For the text-containing cell, return its midpoint in (X, Y) coordinate format. 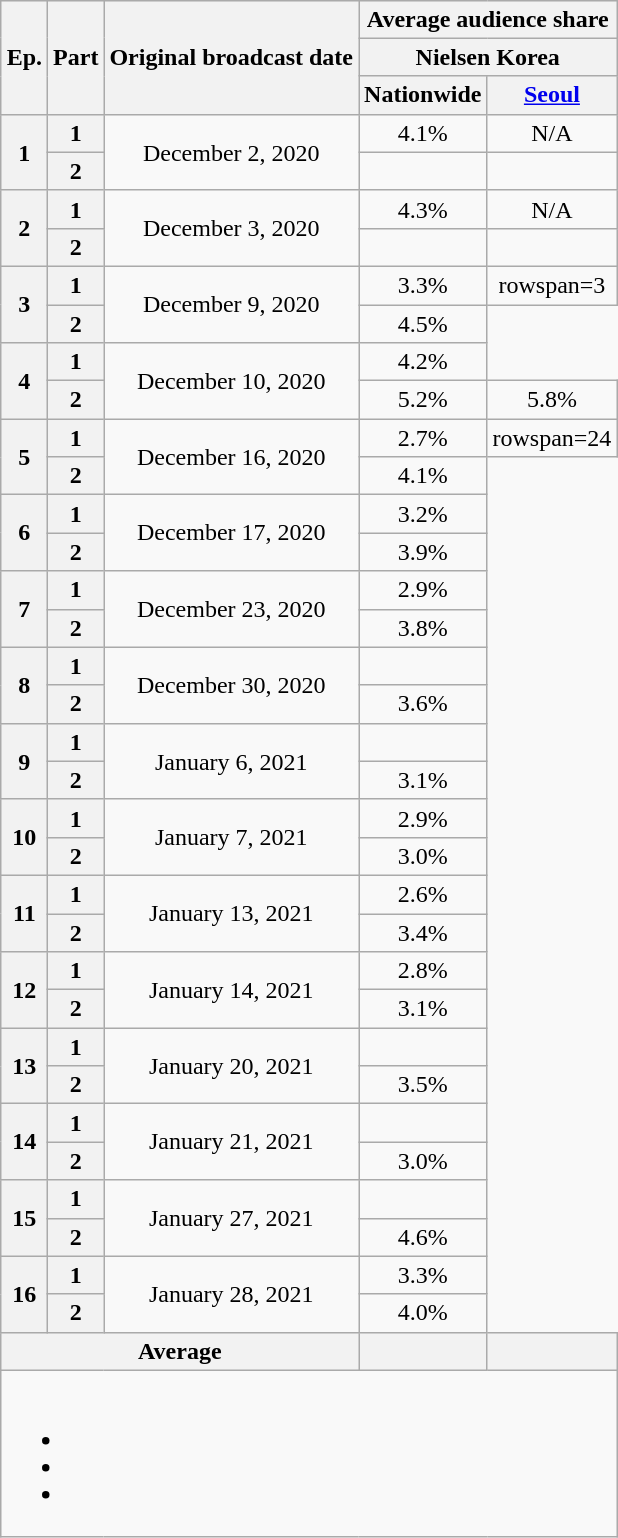
December 10, 2020 (232, 381)
January 14, 2021 (232, 990)
Part (76, 57)
3.5% (423, 1085)
Average (180, 1351)
9 (24, 761)
January 20, 2021 (232, 1066)
January 21, 2021 (232, 1142)
December 23, 2020 (232, 609)
January 7, 2021 (232, 837)
5 (24, 457)
11 (24, 913)
2.7% (423, 438)
3 (24, 304)
4.5% (423, 323)
5.2% (423, 400)
2.8% (423, 971)
3.9% (423, 552)
December 2, 2020 (232, 152)
4.0% (423, 1313)
6 (24, 533)
7 (24, 609)
Ep. (24, 57)
December 3, 2020 (232, 228)
4.3% (423, 209)
3.4% (423, 933)
14 (24, 1142)
January 28, 2021 (232, 1294)
Average audience share (488, 19)
Nationwide (423, 95)
January 27, 2021 (232, 1218)
3.2% (423, 514)
4.2% (423, 362)
December 17, 2020 (232, 533)
January 6, 2021 (232, 761)
December 16, 2020 (232, 457)
rowspan=3 (552, 285)
12 (24, 990)
January 13, 2021 (232, 913)
13 (24, 1066)
3.6% (423, 704)
December 30, 2020 (232, 685)
rowspan=24 (552, 438)
8 (24, 685)
4.6% (423, 1237)
3.8% (423, 628)
5.8% (552, 400)
Original broadcast date (232, 57)
15 (24, 1218)
Nielsen Korea (488, 57)
16 (24, 1294)
Seoul (552, 95)
10 (24, 837)
2.6% (423, 894)
December 9, 2020 (232, 304)
4 (24, 381)
